Scan for the cell matching the given text and deliver its (x, y) coordinate at center. 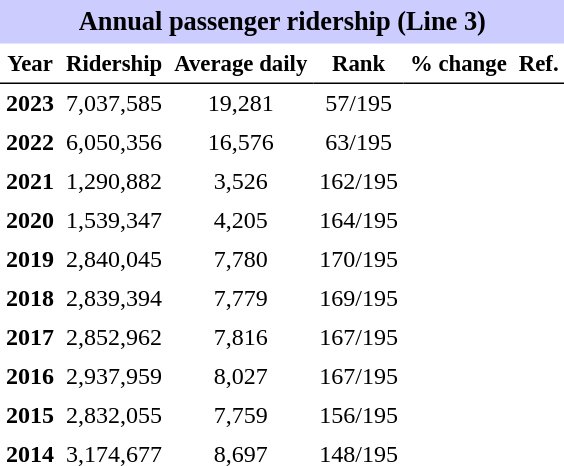
2,839,394 (114, 298)
7,037,585 (114, 104)
2,840,045 (114, 260)
2,937,959 (114, 376)
7,759 (240, 416)
2018 (30, 298)
169/195 (358, 298)
2017 (30, 338)
162/195 (358, 182)
Ridership (114, 64)
Average daily (240, 64)
8,027 (240, 376)
2015 (30, 416)
6,050,356 (114, 142)
Year (30, 64)
170/195 (358, 260)
164/195 (358, 220)
63/195 (358, 142)
4,205 (240, 220)
57/195 (358, 104)
16,576 (240, 142)
1,539,347 (114, 220)
2016 (30, 376)
% change (458, 64)
156/195 (358, 416)
2022 (30, 142)
2021 (30, 182)
2,832,055 (114, 416)
7,780 (240, 260)
1,290,882 (114, 182)
3,526 (240, 182)
19,281 (240, 104)
2019 (30, 260)
Rank (358, 64)
7,816 (240, 338)
2023 (30, 104)
7,779 (240, 298)
2020 (30, 220)
2,852,962 (114, 338)
